Locate the cell with the specified text and output its (x, y) center coordinate. 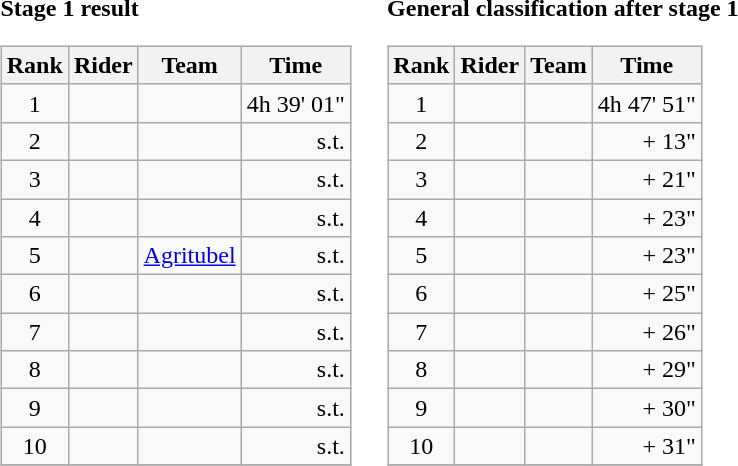
+ 30" (646, 408)
Agritubel (190, 256)
+ 25" (646, 294)
+ 29" (646, 370)
+ 21" (646, 179)
+ 31" (646, 446)
+ 26" (646, 332)
4h 47' 51" (646, 103)
4h 39' 01" (296, 103)
+ 13" (646, 141)
